Output the [x, y] coordinate of the center of the cell containing the given text.  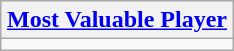
Most Valuable Player [116, 20]
